Provide the (x, y) coordinate of the cell's center where the given text is located.  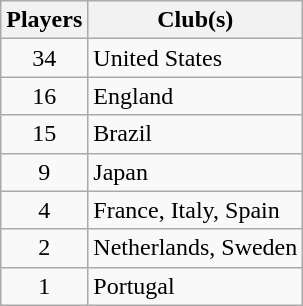
34 (44, 58)
France, Italy, Spain (196, 210)
Portugal (196, 286)
9 (44, 172)
Brazil (196, 134)
Japan (196, 172)
15 (44, 134)
4 (44, 210)
Club(s) (196, 20)
England (196, 96)
1 (44, 286)
United States (196, 58)
Players (44, 20)
2 (44, 248)
Netherlands, Sweden (196, 248)
16 (44, 96)
